From the cell containing the given text, extract its center point as (x, y) coordinate. 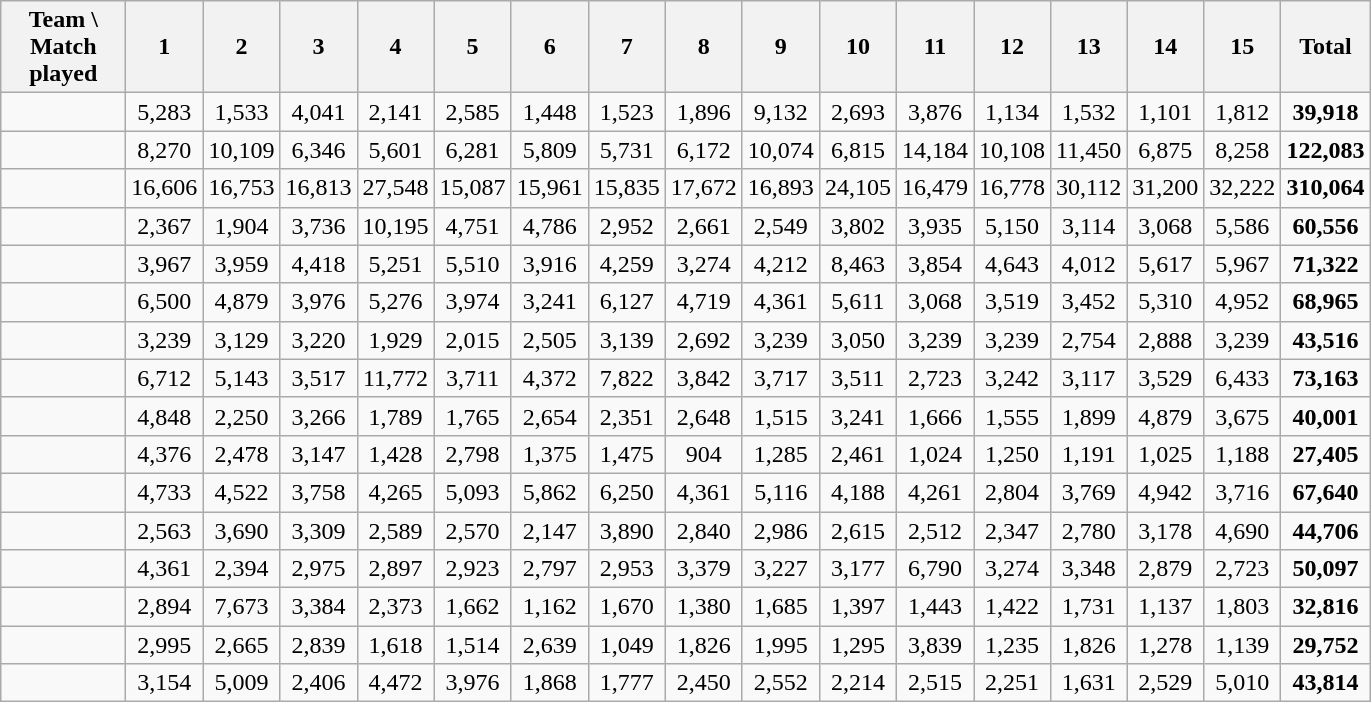
5,310 (1166, 302)
5,283 (164, 112)
5,731 (626, 150)
2,894 (164, 607)
2,923 (472, 569)
16,778 (1012, 188)
1,380 (704, 607)
5,611 (858, 302)
8 (704, 47)
11,450 (1089, 150)
6,127 (626, 302)
2,975 (318, 569)
904 (704, 454)
3,517 (318, 378)
16,753 (242, 188)
2,754 (1089, 340)
15,835 (626, 188)
44,706 (1326, 531)
2,654 (550, 416)
1,523 (626, 112)
15 (1242, 47)
4,786 (550, 226)
1,049 (626, 645)
3,717 (780, 378)
1,514 (472, 645)
1,375 (550, 454)
3,890 (626, 531)
2,952 (626, 226)
2,549 (780, 226)
Total (1326, 47)
16,479 (934, 188)
2,839 (318, 645)
67,640 (1326, 492)
5,967 (1242, 264)
4,265 (396, 492)
17,672 (704, 188)
1,428 (396, 454)
2,406 (318, 683)
4,848 (164, 416)
1,929 (396, 340)
2,015 (472, 340)
1,555 (1012, 416)
3 (318, 47)
1,666 (934, 416)
2,563 (164, 531)
14,184 (934, 150)
1,532 (1089, 112)
2,804 (1012, 492)
2,693 (858, 112)
4,719 (704, 302)
4,261 (934, 492)
3,050 (858, 340)
2,661 (704, 226)
6,875 (1166, 150)
50,097 (1326, 569)
2,141 (396, 112)
1,250 (1012, 454)
310,064 (1326, 188)
3,736 (318, 226)
5,809 (550, 150)
16,606 (164, 188)
3,967 (164, 264)
1,995 (780, 645)
4 (396, 47)
1 (164, 47)
3,511 (858, 378)
3,147 (318, 454)
4,212 (780, 264)
16,893 (780, 188)
2,529 (1166, 683)
4,522 (242, 492)
5,601 (396, 150)
6,500 (164, 302)
5,009 (242, 683)
1,789 (396, 416)
2,615 (858, 531)
4,733 (164, 492)
3,935 (934, 226)
15,087 (472, 188)
3,220 (318, 340)
2,995 (164, 645)
2,351 (626, 416)
1,162 (550, 607)
4,041 (318, 112)
5,251 (396, 264)
1,533 (242, 112)
3,117 (1089, 378)
10,109 (242, 150)
6,346 (318, 150)
4,188 (858, 492)
24,105 (858, 188)
2,505 (550, 340)
27,548 (396, 188)
11,772 (396, 378)
2,552 (780, 683)
68,965 (1326, 302)
4,372 (550, 378)
2,665 (242, 645)
2,347 (1012, 531)
5,116 (780, 492)
4,690 (1242, 531)
5,862 (550, 492)
2,394 (242, 569)
27,405 (1326, 454)
3,242 (1012, 378)
122,083 (1326, 150)
2,585 (472, 112)
10,108 (1012, 150)
2,780 (1089, 531)
4,942 (1166, 492)
29,752 (1326, 645)
2,953 (626, 569)
32,222 (1242, 188)
1,443 (934, 607)
9,132 (780, 112)
3,839 (934, 645)
3,690 (242, 531)
1,422 (1012, 607)
1,139 (1242, 645)
3,384 (318, 607)
2,373 (396, 607)
4,472 (396, 683)
3,452 (1089, 302)
4,418 (318, 264)
1,812 (1242, 112)
7 (626, 47)
2,512 (934, 531)
1,024 (934, 454)
2,250 (242, 416)
10,195 (396, 226)
2,648 (704, 416)
3,114 (1089, 226)
2,147 (550, 531)
3,842 (704, 378)
2,214 (858, 683)
3,266 (318, 416)
31,200 (1166, 188)
4,643 (1012, 264)
6,712 (164, 378)
73,163 (1326, 378)
2,367 (164, 226)
1,134 (1012, 112)
9 (780, 47)
13 (1089, 47)
1,803 (1242, 607)
3,177 (858, 569)
2,897 (396, 569)
3,769 (1089, 492)
1,618 (396, 645)
5,586 (1242, 226)
3,129 (242, 340)
5 (472, 47)
1,101 (1166, 112)
7,822 (626, 378)
1,515 (780, 416)
3,348 (1089, 569)
14 (1166, 47)
3,154 (164, 683)
15,961 (550, 188)
3,916 (550, 264)
3,876 (934, 112)
1,899 (1089, 416)
1,188 (1242, 454)
2,589 (396, 531)
2,515 (934, 683)
3,716 (1242, 492)
12 (1012, 47)
1,235 (1012, 645)
4,751 (472, 226)
6,172 (704, 150)
6,281 (472, 150)
5,276 (396, 302)
5,150 (1012, 226)
8,463 (858, 264)
2,798 (472, 454)
1,295 (858, 645)
3,139 (626, 340)
3,529 (1166, 378)
2,639 (550, 645)
1,137 (1166, 607)
2,986 (780, 531)
2 (242, 47)
1,397 (858, 607)
1,868 (550, 683)
8,258 (1242, 150)
1,025 (1166, 454)
1,896 (704, 112)
3,758 (318, 492)
2,450 (704, 683)
2,251 (1012, 683)
1,765 (472, 416)
1,662 (472, 607)
32,816 (1326, 607)
16,813 (318, 188)
2,692 (704, 340)
4,376 (164, 454)
5,510 (472, 264)
5,093 (472, 492)
3,974 (472, 302)
8,270 (164, 150)
3,802 (858, 226)
4,259 (626, 264)
1,475 (626, 454)
1,285 (780, 454)
43,814 (1326, 683)
2,570 (472, 531)
1,670 (626, 607)
3,379 (704, 569)
71,322 (1326, 264)
6,433 (1242, 378)
6,790 (934, 569)
5,143 (242, 378)
43,516 (1326, 340)
60,556 (1326, 226)
2,461 (858, 454)
11 (934, 47)
4,952 (1242, 302)
6,250 (626, 492)
1,731 (1089, 607)
39,918 (1326, 112)
3,711 (472, 378)
1,278 (1166, 645)
3,178 (1166, 531)
1,631 (1089, 683)
5,617 (1166, 264)
1,904 (242, 226)
4,012 (1089, 264)
7,673 (242, 607)
2,879 (1166, 569)
3,519 (1012, 302)
3,959 (242, 264)
6 (550, 47)
3,309 (318, 531)
Team \ Match played (64, 47)
2,888 (1166, 340)
40,001 (1326, 416)
6,815 (858, 150)
10,074 (780, 150)
1,448 (550, 112)
3,854 (934, 264)
30,112 (1089, 188)
1,685 (780, 607)
10 (858, 47)
3,227 (780, 569)
1,191 (1089, 454)
1,777 (626, 683)
3,675 (1242, 416)
5,010 (1242, 683)
2,797 (550, 569)
2,478 (242, 454)
2,840 (704, 531)
